Return [X, Y] of the center of cell containing provided text 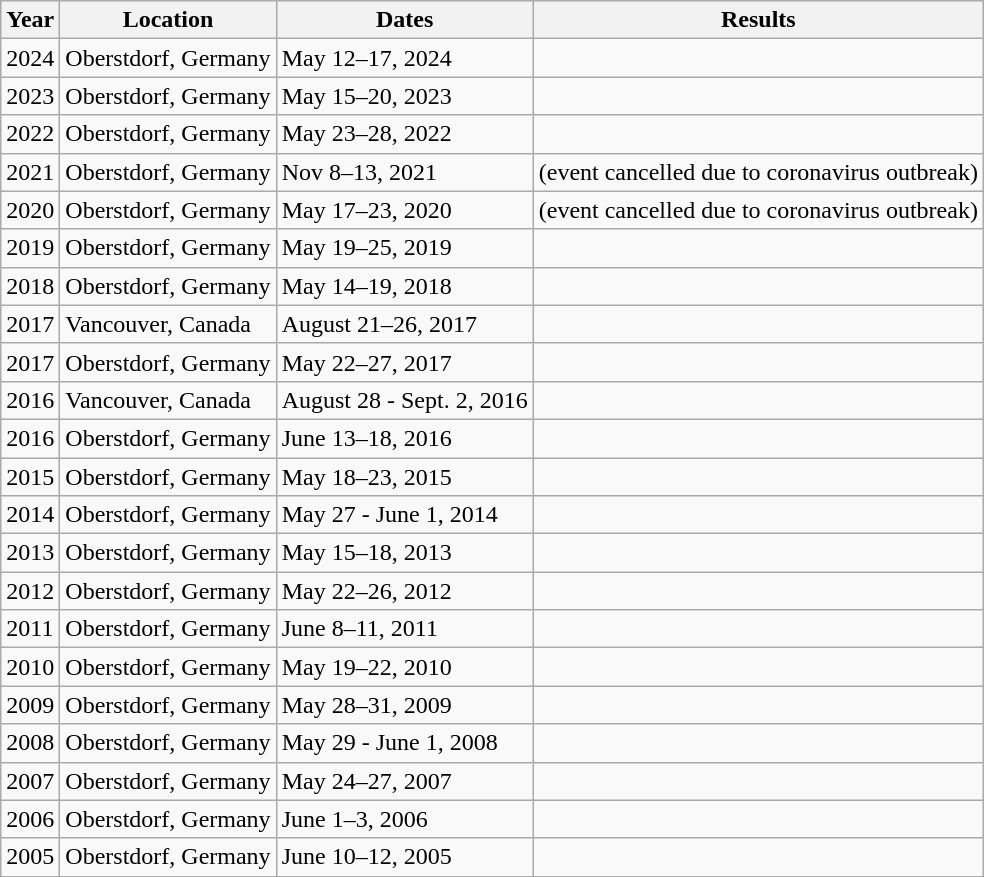
2010 [30, 667]
August 28 - Sept. 2, 2016 [404, 400]
May 14–19, 2018 [404, 286]
2015 [30, 477]
2012 [30, 591]
Location [168, 20]
2007 [30, 781]
May 15–18, 2013 [404, 553]
Dates [404, 20]
Nov 8–13, 2021 [404, 172]
2013 [30, 553]
2020 [30, 210]
May 18–23, 2015 [404, 477]
May 24–27, 2007 [404, 781]
May 17–23, 2020 [404, 210]
2023 [30, 96]
May 29 - June 1, 2008 [404, 743]
2009 [30, 705]
June 8–11, 2011 [404, 629]
May 22–26, 2012 [404, 591]
2014 [30, 515]
2008 [30, 743]
Year [30, 20]
2019 [30, 248]
May 12–17, 2024 [404, 58]
2011 [30, 629]
May 22–27, 2017 [404, 362]
2024 [30, 58]
May 27 - June 1, 2014 [404, 515]
May 23–28, 2022 [404, 134]
2021 [30, 172]
2022 [30, 134]
2006 [30, 819]
June 10–12, 2005 [404, 857]
May 28–31, 2009 [404, 705]
2018 [30, 286]
May 15–20, 2023 [404, 96]
May 19–22, 2010 [404, 667]
Results [758, 20]
August 21–26, 2017 [404, 324]
May 19–25, 2019 [404, 248]
June 13–18, 2016 [404, 438]
June 1–3, 2006 [404, 819]
2005 [30, 857]
